Extract the (X, Y) coordinate from the center of the cell holding the provided text.  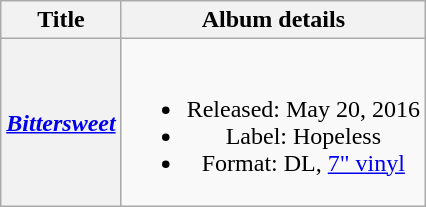
Album details (273, 20)
Bittersweet (61, 122)
Title (61, 20)
Released: May 20, 2016Label: HopelessFormat: DL, 7" vinyl (273, 122)
